Return [X, Y] of the center of cell containing provided text 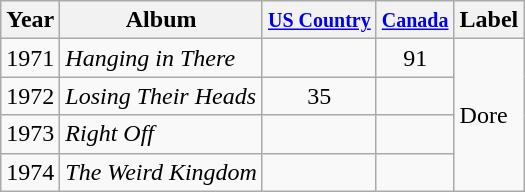
Losing Their Heads [162, 96]
US Country [319, 20]
35 [319, 96]
Year [30, 20]
Album [162, 20]
91 [415, 58]
1971 [30, 58]
1973 [30, 134]
Label [489, 20]
Canada [415, 20]
Right Off [162, 134]
1974 [30, 172]
The Weird Kingdom [162, 172]
Hanging in There [162, 58]
1972 [30, 96]
Dore [489, 115]
